Identify which cell holds the provided text, then report its (X, Y) central coordinate. 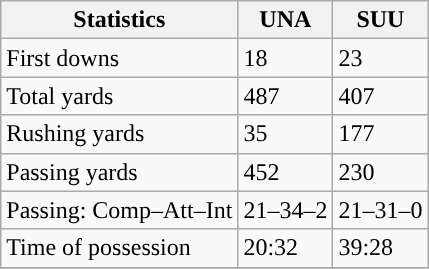
Passing: Comp–Att–Int (120, 210)
21–34–2 (286, 210)
Statistics (120, 20)
First downs (120, 58)
Total yards (120, 96)
21–31–0 (380, 210)
452 (286, 172)
407 (380, 96)
39:28 (380, 248)
18 (286, 58)
230 (380, 172)
20:32 (286, 248)
487 (286, 96)
23 (380, 58)
UNA (286, 20)
SUU (380, 20)
177 (380, 134)
Passing yards (120, 172)
Time of possession (120, 248)
35 (286, 134)
Rushing yards (120, 134)
